From the cell containing the given text, extract its center point as (x, y) coordinate. 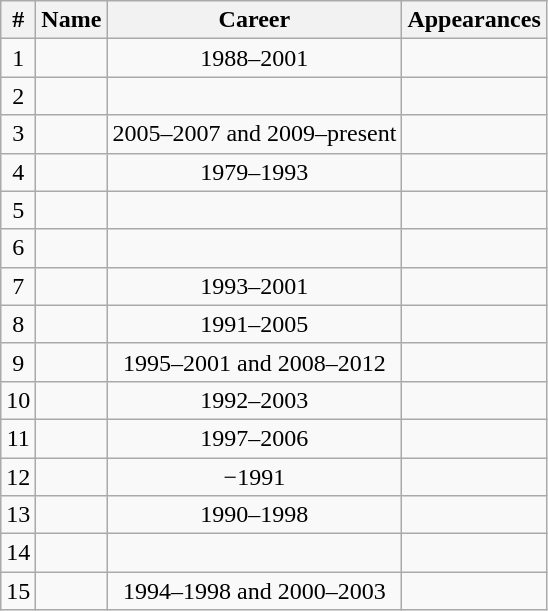
1988–2001 (254, 58)
1979–1993 (254, 172)
2 (18, 96)
6 (18, 248)
1995–2001 and 2008–2012 (254, 362)
4 (18, 172)
Career (254, 20)
1990–1998 (254, 515)
5 (18, 210)
1 (18, 58)
11 (18, 438)
14 (18, 553)
−1991 (254, 477)
1992–2003 (254, 400)
Name (72, 20)
7 (18, 286)
12 (18, 477)
13 (18, 515)
1991–2005 (254, 324)
15 (18, 591)
Appearances (474, 20)
# (18, 20)
1994–1998 and 2000–2003 (254, 591)
8 (18, 324)
9 (18, 362)
1997–2006 (254, 438)
2005–2007 and 2009–present (254, 134)
1993–2001 (254, 286)
3 (18, 134)
10 (18, 400)
